Search for the cell housing the specified text and yield its [X, Y] center coordinate. 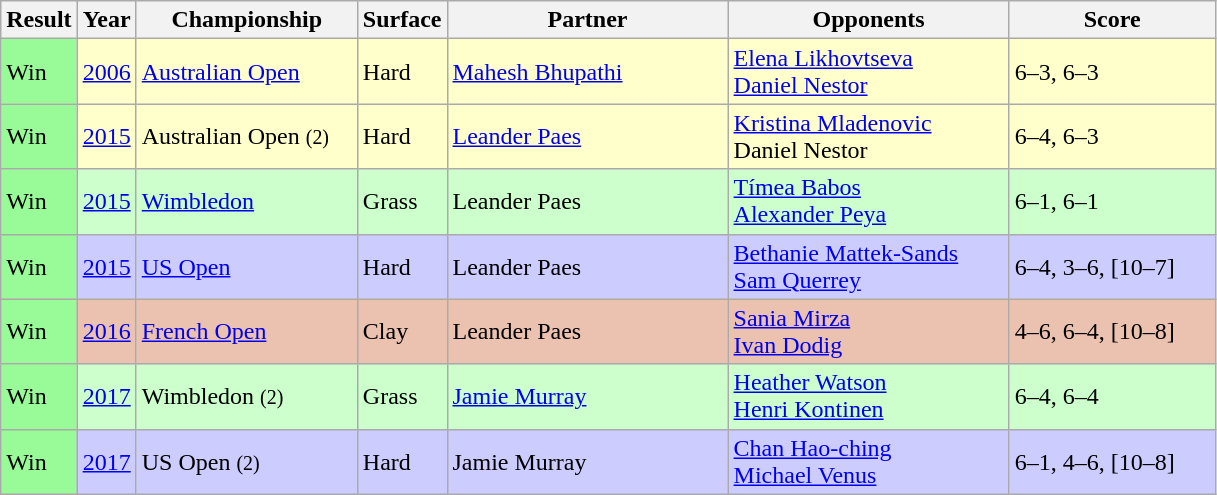
Clay [402, 332]
2006 [106, 72]
6–1, 4–6, [10–8] [1112, 462]
Chan Hao-ching Michael Venus [868, 462]
Result [39, 20]
6–4, 3–6, [10–7] [1112, 266]
Partner [588, 20]
Australian Open [246, 72]
6–1, 6–1 [1112, 202]
6–4, 6–3 [1112, 136]
Championship [246, 20]
Opponents [868, 20]
French Open [246, 332]
US Open [246, 266]
Tímea Babos Alexander Peya [868, 202]
Wimbledon [246, 202]
4–6, 6–4, [10–8] [1112, 332]
Year [106, 20]
Bethanie Mattek-Sands Sam Querrey [868, 266]
Score [1112, 20]
US Open (2) [246, 462]
6–4, 6–4 [1112, 396]
Wimbledon (2) [246, 396]
Mahesh Bhupathi [588, 72]
6–3, 6–3 [1112, 72]
Kristina Mladenovic Daniel Nestor [868, 136]
Australian Open (2) [246, 136]
Heather Watson Henri Kontinen [868, 396]
Sania Mirza Ivan Dodig [868, 332]
2016 [106, 332]
Surface [402, 20]
Elena Likhovtseva Daniel Nestor [868, 72]
